Locate the cell with the specified text and output its [x, y] center coordinate. 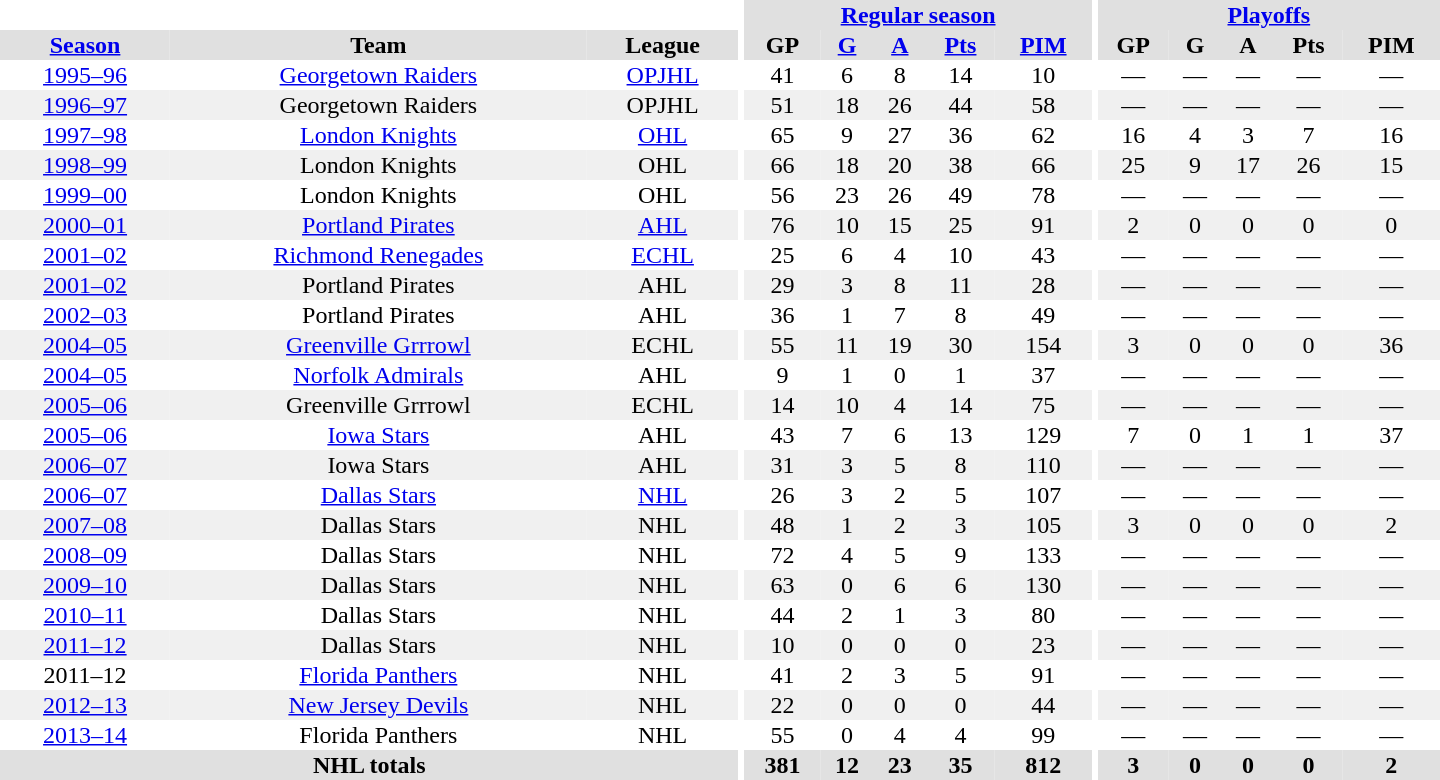
1997–98 [85, 135]
1996–97 [85, 105]
1998–99 [85, 165]
29 [782, 285]
30 [960, 345]
58 [1044, 105]
2000–01 [85, 225]
38 [960, 165]
130 [1044, 585]
League [663, 45]
NHL totals [370, 765]
1995–96 [85, 75]
2009–10 [85, 585]
1999–00 [85, 195]
13 [960, 435]
Season [85, 45]
78 [1044, 195]
17 [1248, 165]
2010–11 [85, 615]
19 [900, 345]
Playoffs [1269, 15]
812 [1044, 765]
2008–09 [85, 555]
75 [1044, 405]
Norfolk Admirals [378, 375]
28 [1044, 285]
31 [782, 465]
381 [782, 765]
2012–13 [85, 705]
22 [782, 705]
107 [1044, 495]
2013–14 [85, 735]
Team [378, 45]
110 [1044, 465]
129 [1044, 435]
72 [782, 555]
35 [960, 765]
62 [1044, 135]
76 [782, 225]
Richmond Renegades [378, 255]
Regular season [918, 15]
2002–03 [85, 315]
27 [900, 135]
2007–08 [85, 525]
154 [1044, 345]
133 [1044, 555]
80 [1044, 615]
65 [782, 135]
63 [782, 585]
12 [848, 765]
99 [1044, 735]
New Jersey Devils [378, 705]
48 [782, 525]
20 [900, 165]
56 [782, 195]
51 [782, 105]
105 [1044, 525]
